Provide the (X, Y) coordinate of the cell's center where the given text is located.  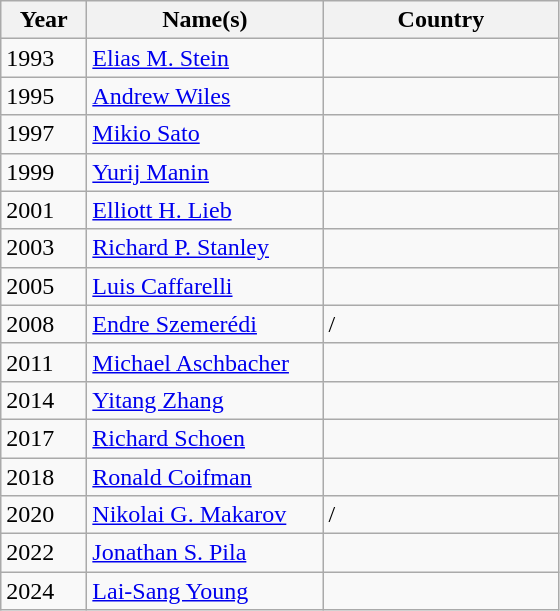
2018 (44, 477)
Nikolai G. Makarov (205, 515)
Luis Caffarelli (205, 286)
1993 (44, 58)
2017 (44, 438)
Endre Szemerédi (205, 324)
1995 (44, 96)
2008 (44, 324)
Yitang Zhang (205, 400)
1999 (44, 172)
2001 (44, 210)
2003 (44, 248)
Year (44, 20)
Jonathan S. Pila (205, 553)
Country (441, 20)
1997 (44, 134)
2022 (44, 553)
Elliott H. Lieb (205, 210)
Michael Aschbacher (205, 362)
Ronald Coifman (205, 477)
2020 (44, 515)
Yurij Manin (205, 172)
Richard Schoen (205, 438)
2024 (44, 591)
Lai-Sang Young (205, 591)
Elias M. Stein (205, 58)
Name(s) (205, 20)
2011 (44, 362)
Andrew Wiles (205, 96)
2014 (44, 400)
Mikio Sato (205, 134)
Richard P. Stanley (205, 248)
2005 (44, 286)
